Find where the given text appears and provide that cell's center as (x, y) coordinate. 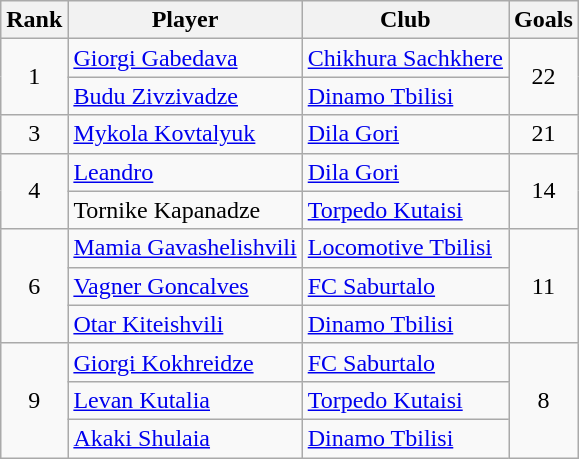
Levan Kutalia (185, 400)
Akaki Shulaia (185, 438)
Rank (34, 20)
Club (405, 20)
6 (34, 286)
Leandro (185, 172)
Player (185, 20)
Locomotive Tbilisi (405, 248)
11 (544, 286)
Otar Kiteishvili (185, 324)
Goals (544, 20)
21 (544, 134)
9 (34, 400)
Tornike Kapanadze (185, 210)
Mamia Gavashelishvili (185, 248)
14 (544, 191)
8 (544, 400)
Giorgi Kokhreidze (185, 362)
Budu Zivzivadze (185, 96)
4 (34, 191)
1 (34, 77)
3 (34, 134)
22 (544, 77)
Vagner Goncalves (185, 286)
Giorgi Gabedava (185, 58)
Chikhura Sachkhere (405, 58)
Mykola Kovtalyuk (185, 134)
